Determine the (X, Y) coordinate at the center of the cell enclosing the given text.  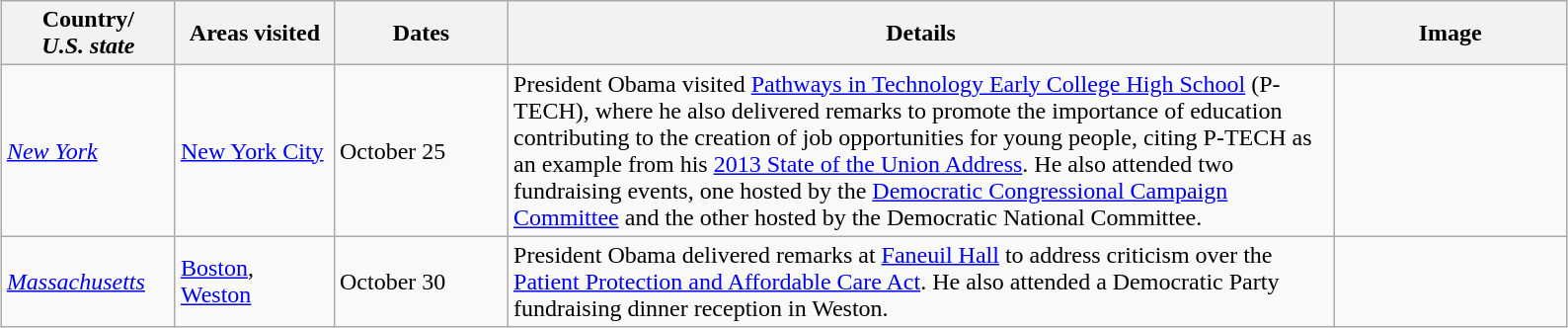
New York (88, 150)
Boston, Weston (255, 282)
Areas visited (255, 34)
October 30 (421, 282)
New York City (255, 150)
Country/U.S. state (88, 34)
Image (1450, 34)
Details (921, 34)
October 25 (421, 150)
Dates (421, 34)
Massachusetts (88, 282)
